Return the [X, Y] coordinate for the center point of the cell that contains the specified text.  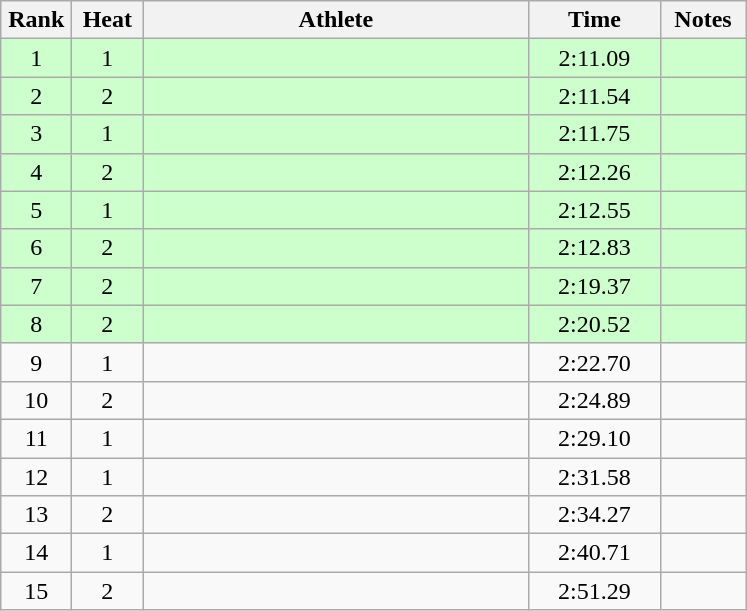
2:24.89 [594, 400]
Athlete [336, 20]
13 [36, 515]
Heat [108, 20]
2:20.52 [594, 324]
8 [36, 324]
2:19.37 [594, 286]
2:31.58 [594, 477]
9 [36, 362]
14 [36, 553]
12 [36, 477]
15 [36, 591]
2:51.29 [594, 591]
2:29.10 [594, 438]
2:11.09 [594, 58]
Time [594, 20]
2:12.26 [594, 172]
Rank [36, 20]
2:12.83 [594, 248]
2:22.70 [594, 362]
7 [36, 286]
11 [36, 438]
2:11.75 [594, 134]
10 [36, 400]
4 [36, 172]
2:12.55 [594, 210]
3 [36, 134]
2:40.71 [594, 553]
2:11.54 [594, 96]
2:34.27 [594, 515]
5 [36, 210]
Notes [703, 20]
6 [36, 248]
